Pinpoint the cell where the given text exists, returning its [x, y] midpoint coordinate. 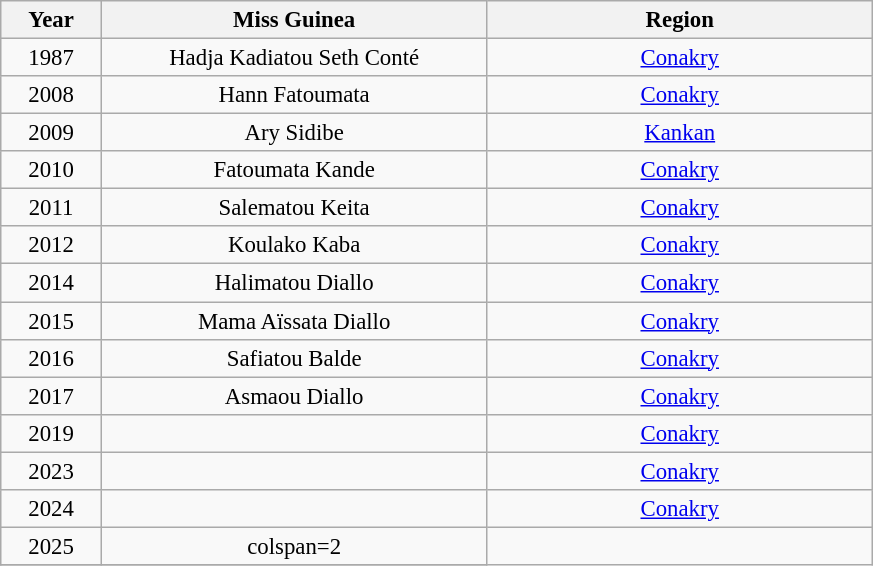
Kankan [680, 133]
2010 [52, 170]
2019 [52, 433]
2016 [52, 358]
2024 [52, 509]
Hann Fatoumata [294, 95]
2008 [52, 95]
Year [52, 20]
Halimatou Diallo [294, 283]
2025 [52, 546]
Koulako Kaba [294, 245]
2011 [52, 208]
2014 [52, 283]
Fatoumata Kande [294, 170]
colspan=2 [294, 546]
Miss Guinea [294, 20]
Ary Sidibe [294, 133]
Salematou Keita [294, 208]
2009 [52, 133]
2017 [52, 396]
Region [680, 20]
Asmaou Diallo [294, 396]
2015 [52, 321]
1987 [52, 58]
Safiatou Balde [294, 358]
2012 [52, 245]
Mama Aïssata Diallo [294, 321]
2023 [52, 471]
Hadja Kadiatou Seth Conté [294, 58]
